Capture the cell that displays the provided text and extract its [X, Y] central coordinate. 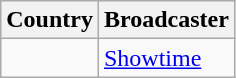
Country [50, 20]
Broadcaster [166, 20]
Showtime [166, 58]
